Provide the [X, Y] coordinate of the cell's center where the given text is located.  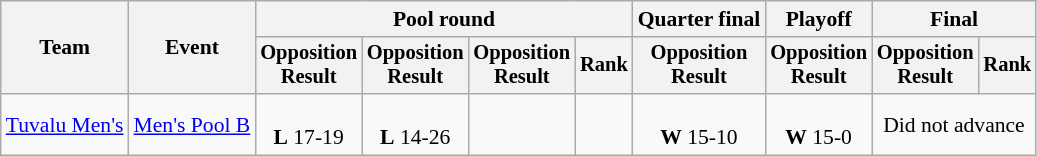
Did not advance [954, 124]
Final [954, 19]
W 15-0 [818, 124]
Team [65, 48]
Men's Pool B [192, 124]
Quarter final [700, 19]
Playoff [818, 19]
Tuvalu Men's [65, 124]
Event [192, 48]
L 14-26 [416, 124]
L 17-19 [308, 124]
Pool round [444, 19]
W 15-10 [700, 124]
